Pinpoint the cell where the given text exists, returning its [X, Y] midpoint coordinate. 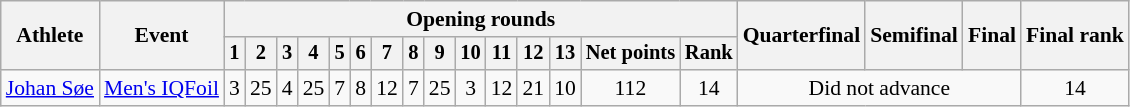
Net points [630, 54]
Semifinal [914, 36]
Opening rounds [481, 19]
6 [360, 54]
11 [502, 54]
5 [340, 54]
2 [261, 54]
Johan Søe [50, 88]
Rank [709, 54]
1 [234, 54]
Final rank [1075, 36]
Event [162, 36]
Athlete [50, 36]
21 [533, 88]
112 [630, 88]
Final [992, 36]
Did not advance [880, 88]
9 [440, 54]
Men's IQFoil [162, 88]
Quarterfinal [802, 36]
13 [565, 54]
